Search for the cell housing the specified text and yield its [x, y] center coordinate. 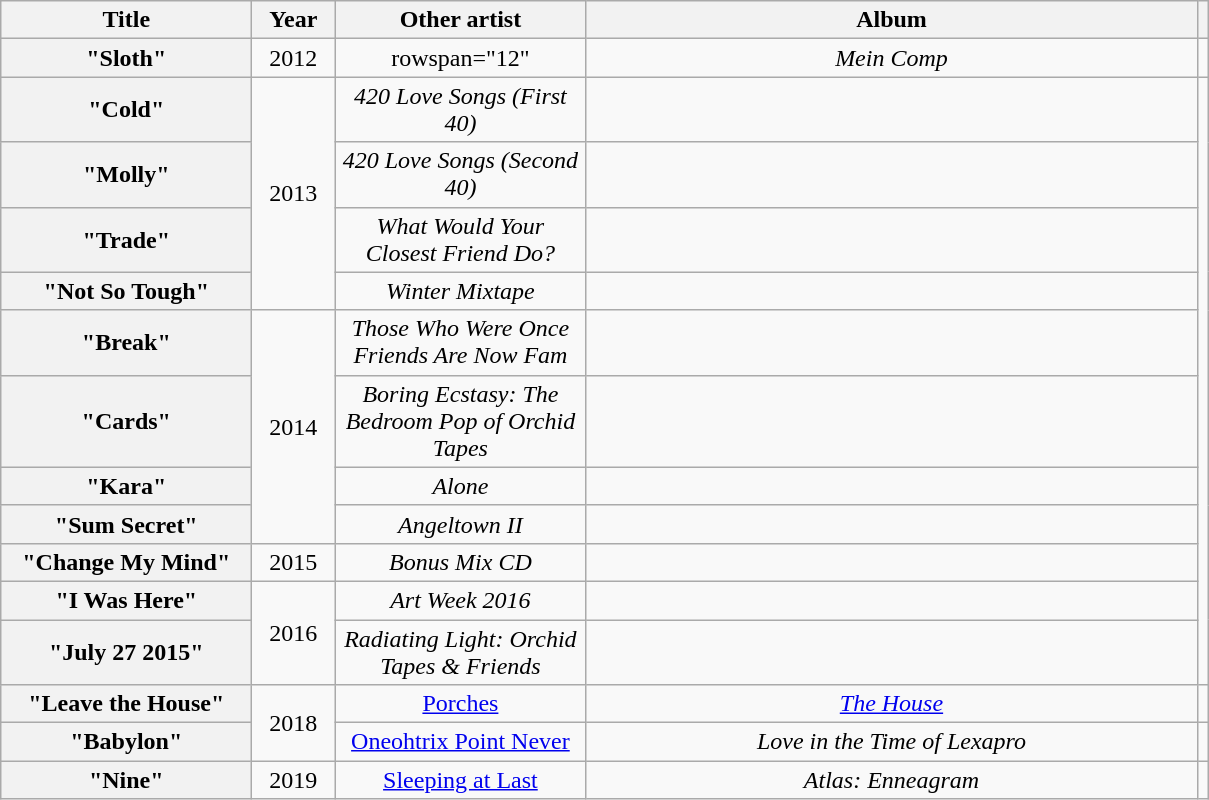
Boring Ecstasy: The Bedroom Pop of Orchid Tapes [460, 421]
Sleeping at Last [460, 780]
"Change My Mind" [126, 562]
rowspan="12" [460, 58]
"I Was Here" [126, 600]
What Would Your Closest Friend Do? [460, 240]
2013 [294, 194]
Album [892, 20]
Bonus Mix CD [460, 562]
"July 27 2015" [126, 652]
"Cards" [126, 421]
"Molly" [126, 174]
"Break" [126, 342]
420 Love Songs (Second 40) [460, 174]
Porches [460, 704]
"Sloth" [126, 58]
Oneohtrix Point Never [460, 742]
Angeltown II [460, 524]
Year [294, 20]
2015 [294, 562]
Art Week 2016 [460, 600]
"Kara" [126, 486]
Radiating Light: Orchid Tapes & Friends [460, 652]
2012 [294, 58]
2016 [294, 632]
The House [892, 704]
Those Who Were Once Friends Are Now Fam [460, 342]
"Sum Secret" [126, 524]
Mein Comp [892, 58]
"Trade" [126, 240]
Alone [460, 486]
Atlas: Enneagram [892, 780]
Winter Mixtape [460, 291]
"Leave the House" [126, 704]
Love in the Time of Lexapro [892, 742]
2019 [294, 780]
420 Love Songs (First 40) [460, 110]
2014 [294, 426]
"Nine" [126, 780]
Other artist [460, 20]
"Cold" [126, 110]
2018 [294, 723]
"Babylon" [126, 742]
Title [126, 20]
"Not So Tough" [126, 291]
